Find where the given text appears and provide that cell's center as [X, Y] coordinate. 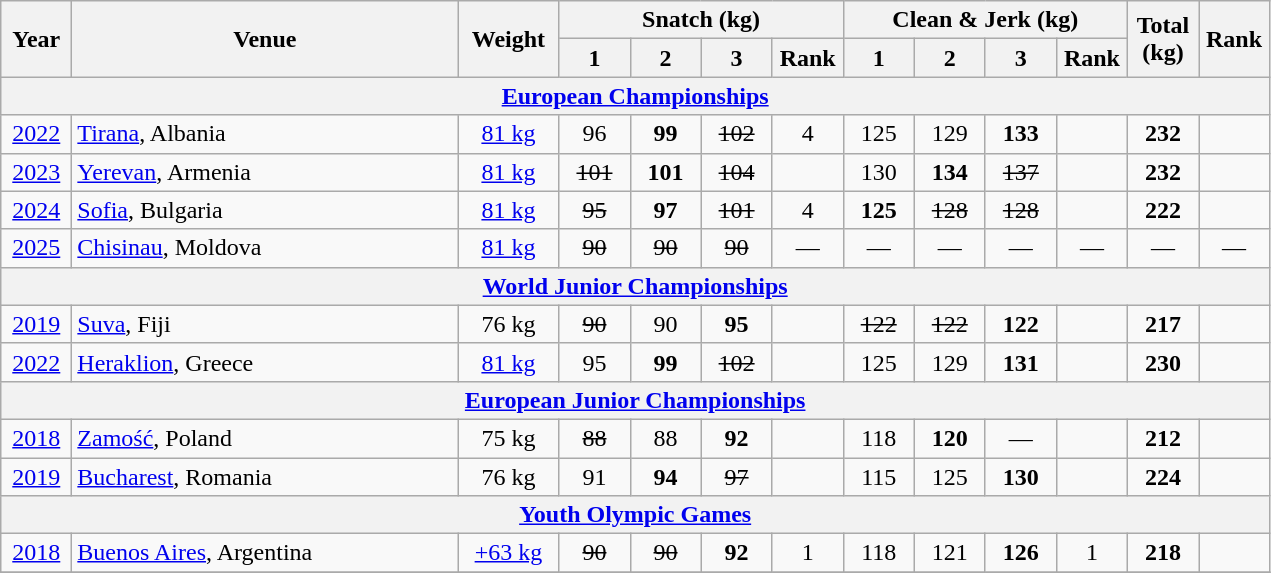
Weight [508, 39]
222 [1162, 210]
133 [1020, 134]
2025 [36, 248]
2023 [36, 172]
115 [878, 477]
European Junior Championships [636, 400]
230 [1162, 362]
137 [1020, 172]
217 [1162, 324]
Tirana, Albania [265, 134]
Youth Olympic Games [636, 515]
134 [950, 172]
120 [950, 438]
104 [736, 172]
131 [1020, 362]
Zamość, Poland [265, 438]
Venue [265, 39]
World Junior Championships [636, 286]
Yerevan, Armenia [265, 172]
91 [594, 477]
Clean & Jerk (kg) [985, 20]
Snatch (kg) [701, 20]
Heraklion, Greece [265, 362]
Suva, Fiji [265, 324]
Total(kg) [1162, 39]
75 kg [508, 438]
121 [950, 553]
224 [1162, 477]
94 [666, 477]
126 [1020, 553]
Chisinau, Moldova [265, 248]
Sofia, Bulgaria [265, 210]
Year [36, 39]
218 [1162, 553]
212 [1162, 438]
Buenos Aires, Argentina [265, 553]
2024 [36, 210]
96 [594, 134]
European Championships [636, 96]
Bucharest, Romania [265, 477]
+63 kg [508, 553]
